Return the (X, Y) coordinate for the center point of the cell that contains the specified text.  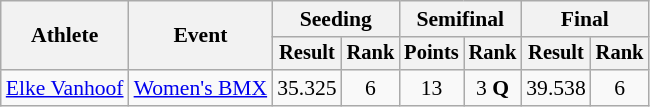
Women's BMX (201, 88)
3 Q (493, 88)
Athlete (65, 36)
13 (431, 88)
39.538 (556, 88)
Event (201, 36)
Seeding (336, 19)
Points (431, 54)
Semifinal (460, 19)
Elke Vanhoof (65, 88)
Final (584, 19)
35.325 (306, 88)
